For the text-containing cell, return its midpoint in [X, Y] coordinate format. 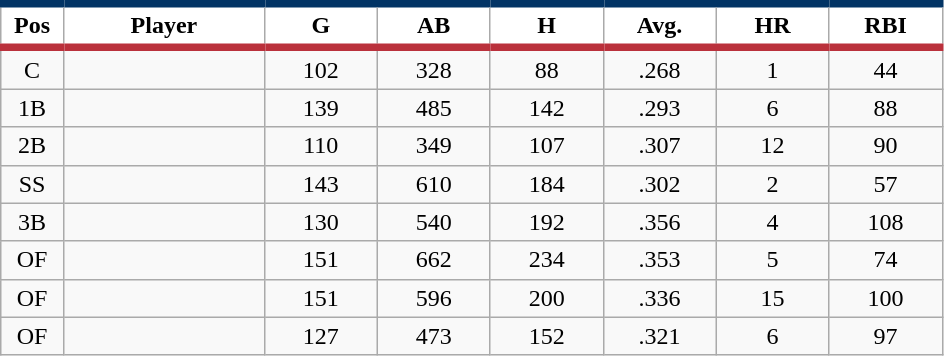
610 [434, 184]
5 [772, 260]
127 [320, 336]
152 [546, 336]
4 [772, 222]
Player [164, 26]
15 [772, 298]
G [320, 26]
.268 [660, 68]
90 [886, 146]
110 [320, 146]
1B [32, 108]
234 [546, 260]
130 [320, 222]
Pos [32, 26]
.356 [660, 222]
RBI [886, 26]
AB [434, 26]
596 [434, 298]
1 [772, 68]
H [546, 26]
.307 [660, 146]
485 [434, 108]
102 [320, 68]
74 [886, 260]
108 [886, 222]
C [32, 68]
.336 [660, 298]
662 [434, 260]
.302 [660, 184]
143 [320, 184]
2B [32, 146]
328 [434, 68]
184 [546, 184]
.293 [660, 108]
142 [546, 108]
57 [886, 184]
.321 [660, 336]
139 [320, 108]
540 [434, 222]
100 [886, 298]
HR [772, 26]
473 [434, 336]
3B [32, 222]
97 [886, 336]
.353 [660, 260]
Avg. [660, 26]
349 [434, 146]
107 [546, 146]
SS [32, 184]
200 [546, 298]
2 [772, 184]
192 [546, 222]
44 [886, 68]
12 [772, 146]
